Output the [X, Y] coordinate of the center of the cell containing the given text.  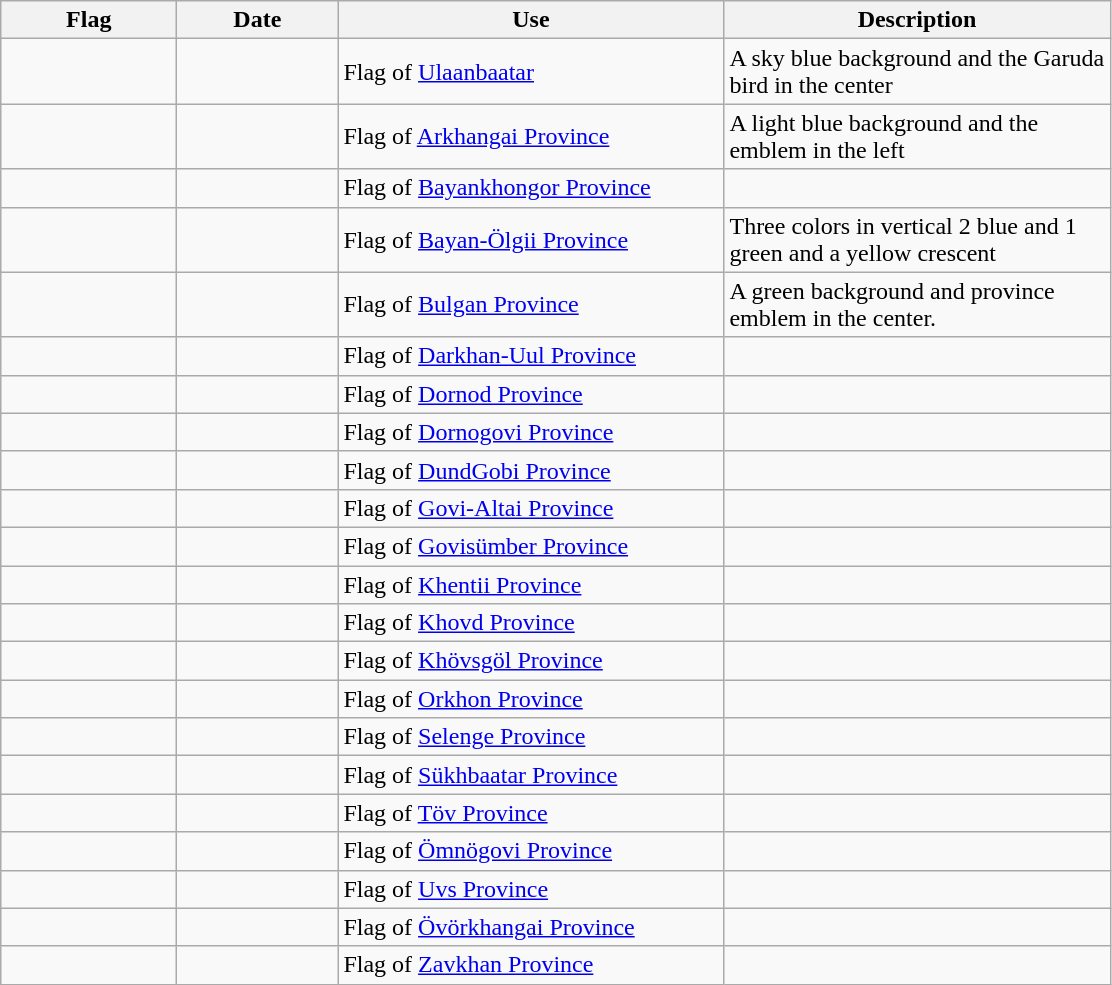
Flag of Dornogovi Province [531, 432]
Description [917, 20]
Flag of Orkhon Province [531, 699]
Flag of Zavkhan Province [531, 965]
Flag of Khövsgöl Province [531, 661]
Flag of Övörkhangai Province [531, 927]
Use [531, 20]
Flag of Khentii Province [531, 585]
Flag of Bayankhongor Province [531, 188]
Flag of DundGobi Province [531, 470]
A light blue background and the emblem in the left [917, 136]
A sky blue background and the Garuda bird in the center [917, 72]
Flag of Sükhbaatar Province [531, 775]
Flag of Ulaanbaatar [531, 72]
Flag of Töv Province [531, 813]
Flag of Uvs Province [531, 889]
Flag of Bulgan Province [531, 304]
A green background and province emblem in the center. [917, 304]
Flag of Arkhangai Province [531, 136]
Flag of Ömnögovi Province [531, 851]
Flag [89, 20]
Flag of Bayan-Ölgii Province [531, 240]
Flag of Dornod Province [531, 394]
Flag of Govi-Altai Province [531, 508]
Date [258, 20]
Flag of Govisümber Province [531, 546]
Flag of Khovd Province [531, 623]
Flag of Selenge Province [531, 737]
Three colors in vertical 2 blue and 1 green and a yellow crescent [917, 240]
Flag of Darkhan-Uul Province [531, 356]
